From the cell containing the given text, extract its center point as (X, Y) coordinate. 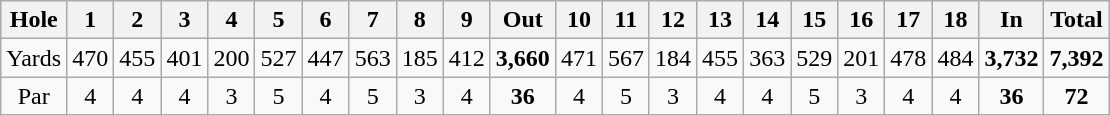
447 (326, 58)
Out (522, 20)
Total (1076, 20)
484 (956, 58)
Hole (34, 20)
1 (90, 20)
18 (956, 20)
3,660 (522, 58)
401 (184, 58)
185 (420, 58)
2 (138, 20)
10 (578, 20)
72 (1076, 96)
13 (720, 20)
529 (814, 58)
16 (862, 20)
363 (768, 58)
201 (862, 58)
412 (466, 58)
567 (626, 58)
563 (372, 58)
In (1012, 20)
471 (578, 58)
17 (908, 20)
470 (90, 58)
200 (232, 58)
12 (672, 20)
11 (626, 20)
527 (278, 58)
15 (814, 20)
Par (34, 96)
Yards (34, 58)
8 (420, 20)
6 (326, 20)
184 (672, 58)
478 (908, 58)
7 (372, 20)
3,732 (1012, 58)
9 (466, 20)
7,392 (1076, 58)
14 (768, 20)
